Return [X, Y] of the center of cell containing provided text 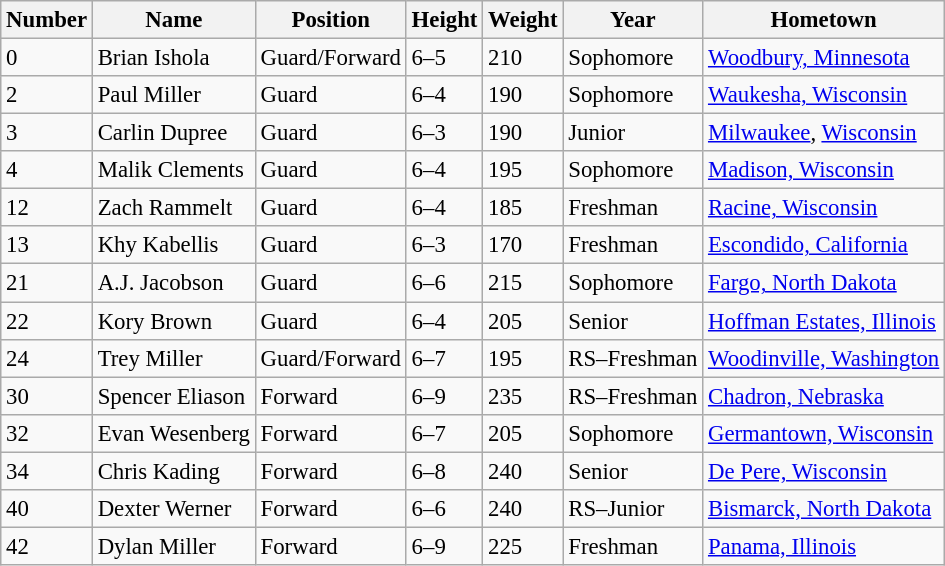
12 [47, 208]
Hoffman Estates, Illinois [824, 321]
22 [47, 321]
Dylan Miller [174, 546]
Woodbury, Minnesota [824, 58]
Kory Brown [174, 321]
13 [47, 245]
Position [330, 20]
Carlin Dupree [174, 133]
24 [47, 358]
Escondido, California [824, 245]
30 [47, 396]
Zach Rammelt [174, 208]
40 [47, 509]
Name [174, 20]
Chadron, Nebraska [824, 396]
6–5 [444, 58]
170 [523, 245]
Germantown, Wisconsin [824, 433]
Year [633, 20]
4 [47, 170]
Panama, Illinois [824, 546]
Junior [633, 133]
Madison, Wisconsin [824, 170]
Fargo, North Dakota [824, 283]
225 [523, 546]
215 [523, 283]
0 [47, 58]
Woodinville, Washington [824, 358]
Evan Wesenberg [174, 433]
3 [47, 133]
Milwaukee, Wisconsin [824, 133]
Paul Miller [174, 95]
32 [47, 433]
42 [47, 546]
Hometown [824, 20]
21 [47, 283]
Waukesha, Wisconsin [824, 95]
Height [444, 20]
RS–Junior [633, 509]
235 [523, 396]
210 [523, 58]
2 [47, 95]
6–8 [444, 471]
Bismarck, North Dakota [824, 509]
Number [47, 20]
34 [47, 471]
Spencer Eliason [174, 396]
Dexter Werner [174, 509]
A.J. Jacobson [174, 283]
Malik Clements [174, 170]
Khy Kabellis [174, 245]
185 [523, 208]
Weight [523, 20]
Brian Ishola [174, 58]
Racine, Wisconsin [824, 208]
Chris Kading [174, 471]
De Pere, Wisconsin [824, 471]
Trey Miller [174, 358]
